Identify which cell holds the provided text, then report its (X, Y) central coordinate. 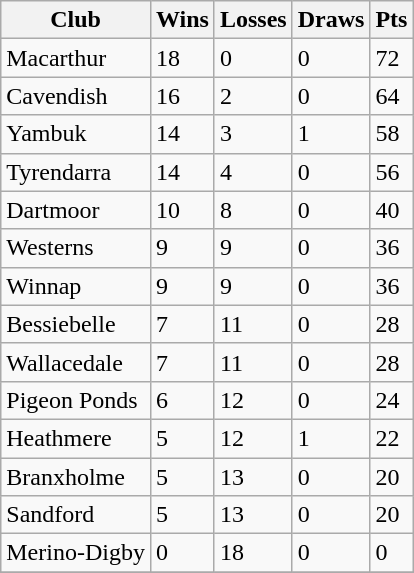
58 (392, 134)
Merino-Digby (76, 553)
Winnap (76, 286)
10 (182, 210)
72 (392, 58)
Draws (331, 20)
Losses (253, 20)
Dartmoor (76, 210)
Tyrendarra (76, 172)
Yambuk (76, 134)
40 (392, 210)
Sandford (76, 515)
Branxholme (76, 477)
Club (76, 20)
Pigeon Ponds (76, 400)
Pts (392, 20)
2 (253, 96)
64 (392, 96)
6 (182, 400)
Wins (182, 20)
Heathmere (76, 438)
16 (182, 96)
22 (392, 438)
Macarthur (76, 58)
Cavendish (76, 96)
Bessiebelle (76, 324)
Westerns (76, 248)
3 (253, 134)
Wallacedale (76, 362)
24 (392, 400)
4 (253, 172)
8 (253, 210)
56 (392, 172)
